Capture the cell that displays the provided text and extract its (X, Y) central coordinate. 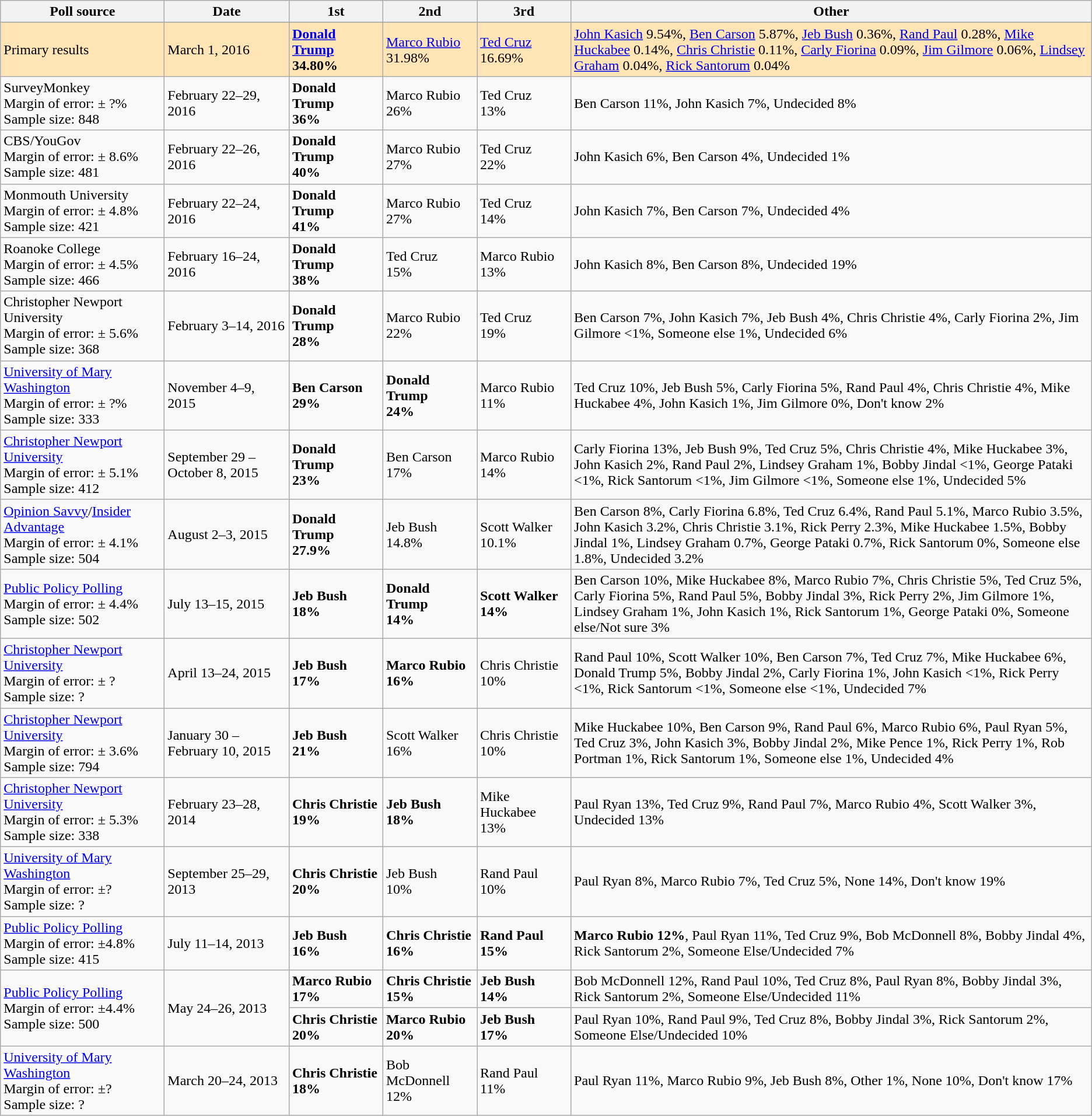
Scott Walker16% (429, 743)
Christopher Newport UniversityMargin of error: ± 5.1% Sample size: 412 (83, 464)
John Kasich 8%, Ben Carson 8%, Undecided 19% (832, 264)
Paul Ryan 8%, Marco Rubio 7%, Ted Cruz 5%, None 14%, Don't know 19% (832, 882)
Public Policy PollingMargin of error: ± 4.4% Sample size: 502 (83, 603)
Marco Rubio 12%, Paul Ryan 11%, Ted Cruz 9%, Bob McDonnell 8%, Bobby Jindal 4%, Rick Santorum 2%, Someone Else/Undecided 7% (832, 943)
Scott Walker14% (524, 603)
Paul Ryan 11%, Marco Rubio 9%, Jeb Bush 8%, Other 1%, None 10%, Don't know 17% (832, 1080)
Ted Cruz19% (524, 326)
1st (336, 12)
February 22–24, 2016 (227, 211)
Jeb Bush21% (336, 743)
Ted Cruz15% (429, 264)
Chris Christie15% (429, 989)
Christopher Newport UniversityMargin of error: ± ? Sample size: ? (83, 673)
Jeb Bush14% (524, 989)
Ted Cruz13% (524, 103)
February 16–24, 2016 (227, 264)
January 30 – February 10, 2015 (227, 743)
Paul Ryan 10%, Rand Paul 9%, Ted Cruz 8%, Bobby Jindal 3%, Rick Santorum 2%, Someone Else/Undecided 10% (832, 1027)
Primary results (83, 50)
Public Policy PollingMargin of error: ±4.8% Sample size: 415 (83, 943)
John Kasich 6%, Ben Carson 4%, Undecided 1% (832, 157)
Marco Rubio14% (524, 464)
Christopher Newport UniversityMargin of error: ± 5.3% Sample size: 338 (83, 812)
July 13–15, 2015 (227, 603)
February 23–28, 2014 (227, 812)
Donald Trump14% (429, 603)
Jeb Bush14.8% (429, 534)
Donald Trump40% (336, 157)
3rd (524, 12)
Rand Paul15% (524, 943)
Date (227, 12)
Ted Cruz14% (524, 211)
Marco Rubio26% (429, 103)
SurveyMonkeyMargin of error: ± ?% Sample size: 848 (83, 103)
Ben Carson17% (429, 464)
John Kasich 7%, Ben Carson 7%, Undecided 4% (832, 211)
Scott Walker10.1% (524, 534)
Ted Cruz16.69% (524, 50)
Rand Paul10% (524, 882)
Bob McDonnell12% (429, 1080)
Public Policy PollingMargin of error: ±4.4% Sample size: 500 (83, 1008)
July 11–14, 2013 (227, 943)
September 29 – October 8, 2015 (227, 464)
2nd (429, 12)
Marco Rubio20% (429, 1027)
September 25–29, 2013 (227, 882)
August 2–3, 2015 (227, 534)
February 22–26, 2016 (227, 157)
Marco Rubio22% (429, 326)
Jeb Bush10% (429, 882)
Bob McDonnell 12%, Rand Paul 10%, Ted Cruz 8%, Paul Ryan 8%, Bobby Jindal 3%, Rick Santorum 2%, Someone Else/Undecided 11% (832, 989)
Mike Huckabee13% (524, 812)
Donald Trump36% (336, 103)
Ben Carson29% (336, 396)
February 3–14, 2016 (227, 326)
Ben Carson 11%, John Kasich 7%, Undecided 8% (832, 103)
February 22–29, 2016 (227, 103)
November 4–9, 2015 (227, 396)
Donald Trump34.80% (336, 50)
Marco Rubio 11% (524, 396)
April 13–24, 2015 (227, 673)
March 20–24, 2013 (227, 1080)
Marco Rubio17% (336, 989)
Ted Cruz22% (524, 157)
Roanoke CollegeMargin of error: ± 4.5% Sample size: 466 (83, 264)
Christopher Newport UniversityMargin of error: ± 3.6% Sample size: 794 (83, 743)
University of Mary WashingtonMargin of error: ± ?% Sample size: 333 (83, 396)
Donald Trump28% (336, 326)
May 24–26, 2013 (227, 1008)
Other (832, 12)
Donald Trump23% (336, 464)
CBS/YouGovMargin of error: ± 8.6% Sample size: 481 (83, 157)
Christopher Newport UniversityMargin of error: ± 5.6% Sample size: 368 (83, 326)
Marco Rubio31.98% (429, 50)
Ben Carson 7%, John Kasich 7%, Jeb Bush 4%, Chris Christie 4%, Carly Fiorina 2%, Jim Gilmore <1%, Someone else 1%, Undecided 6% (832, 326)
Monmouth UniversityMargin of error: ± 4.8% Sample size: 421 (83, 211)
Chris Christie16% (429, 943)
Donald Trump41% (336, 211)
Marco Rubio16% (429, 673)
Marco Rubio13% (524, 264)
Donald Trump38% (336, 264)
Donald Trump27.9% (336, 534)
Opinion Savvy/Insider AdvantageMargin of error: ± 4.1% Sample size: 504 (83, 534)
Jeb Bush16% (336, 943)
Chris Christie19% (336, 812)
Donald Trump24% (429, 396)
Rand Paul11% (524, 1080)
Ted Cruz 10%, Jeb Bush 5%, Carly Fiorina 5%, Rand Paul 4%, Chris Christie 4%, Mike Huckabee 4%, John Kasich 1%, Jim Gilmore 0%, Don't know 2% (832, 396)
March 1, 2016 (227, 50)
Poll source (83, 12)
Chris Christie18% (336, 1080)
Paul Ryan 13%, Ted Cruz 9%, Rand Paul 7%, Marco Rubio 4%, Scott Walker 3%, Undecided 13% (832, 812)
